Locate the cell with the specified text and output its (X, Y) center coordinate. 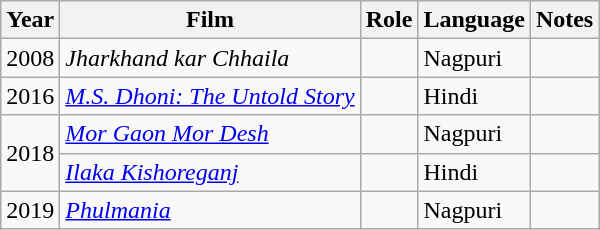
Film (210, 20)
M.S. Dhoni: The Untold Story (210, 96)
Mor Gaon Mor Desh (210, 134)
Phulmania (210, 210)
2008 (30, 58)
Notes (564, 20)
Jharkhand kar Chhaila (210, 58)
2016 (30, 96)
Role (389, 20)
Ilaka Kishoreganj (210, 172)
Year (30, 20)
2019 (30, 210)
2018 (30, 153)
Language (474, 20)
